For the text-containing cell, return its midpoint in (x, y) coordinate format. 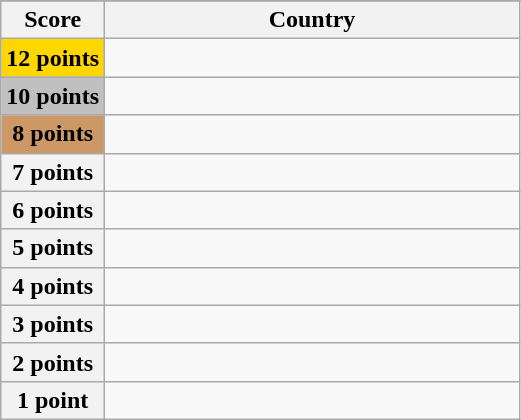
5 points (53, 248)
7 points (53, 172)
4 points (53, 286)
3 points (53, 324)
Country (312, 20)
1 point (53, 400)
6 points (53, 210)
12 points (53, 58)
Score (53, 20)
10 points (53, 96)
2 points (53, 362)
8 points (53, 134)
